Return (X, Y) of the center of cell containing provided text 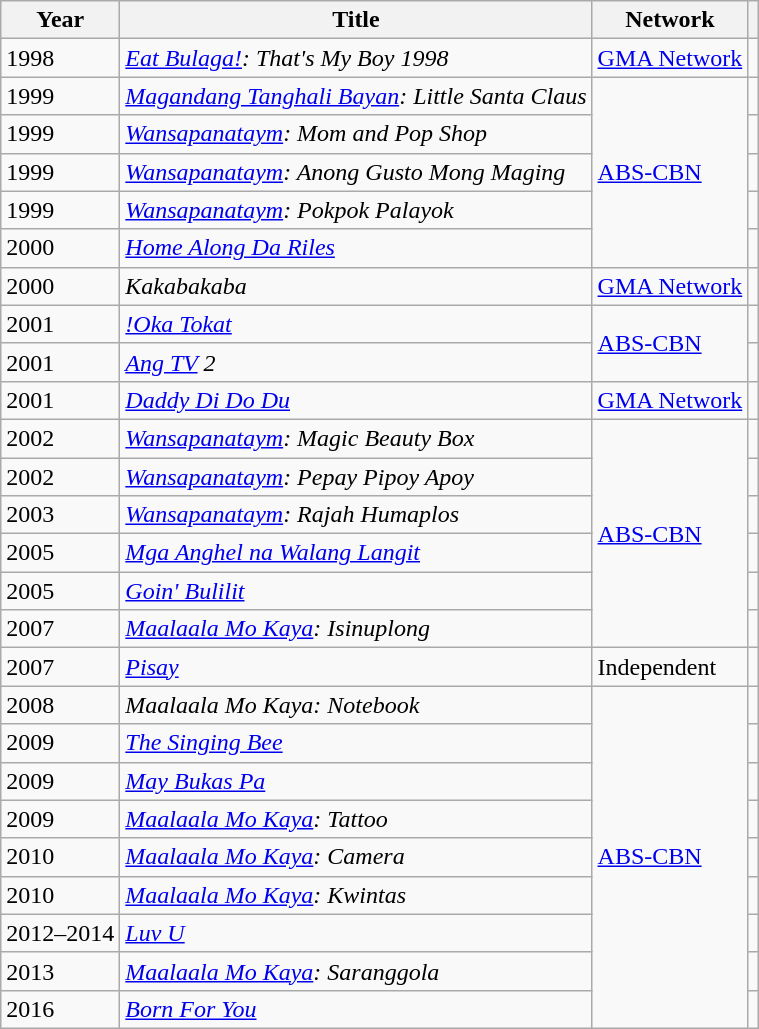
2012–2014 (60, 933)
Home Along Da Riles (356, 248)
Title (356, 20)
2016 (60, 1009)
2013 (60, 971)
Born For You (356, 1009)
Maalaala Mo Kaya: Kwintas (356, 895)
Network (670, 20)
May Bukas Pa (356, 781)
Wansapanataym: Pepay Pipoy Apoy (356, 477)
Ang TV 2 (356, 362)
Maalaala Mo Kaya: Tattoo (356, 819)
Wansapanataym: Rajah Humaplos (356, 515)
The Singing Bee (356, 743)
Maalaala Mo Kaya: Isinuplong (356, 629)
Magandang Tanghali Bayan: Little Santa Claus (356, 96)
Year (60, 20)
Wansapanataym: Pokpok Palayok (356, 210)
Maalaala Mo Kaya: Saranggola (356, 971)
Wansapanataym: Magic Beauty Box (356, 438)
Maalaala Mo Kaya: Camera (356, 857)
Wansapanataym: Mom and Pop Shop (356, 134)
!Oka Tokat (356, 324)
1998 (60, 58)
Daddy Di Do Du (356, 400)
Independent (670, 667)
Kakabakaba (356, 286)
2003 (60, 515)
2008 (60, 705)
Mga Anghel na Walang Langit (356, 553)
Eat Bulaga!: That's My Boy 1998 (356, 58)
Luv U (356, 933)
Maalaala Mo Kaya: Notebook (356, 705)
Pisay (356, 667)
Goin' Bulilit (356, 591)
Wansapanataym: Anong Gusto Mong Maging (356, 172)
